Determine the [x, y] coordinate at the center of the cell enclosing the given text.  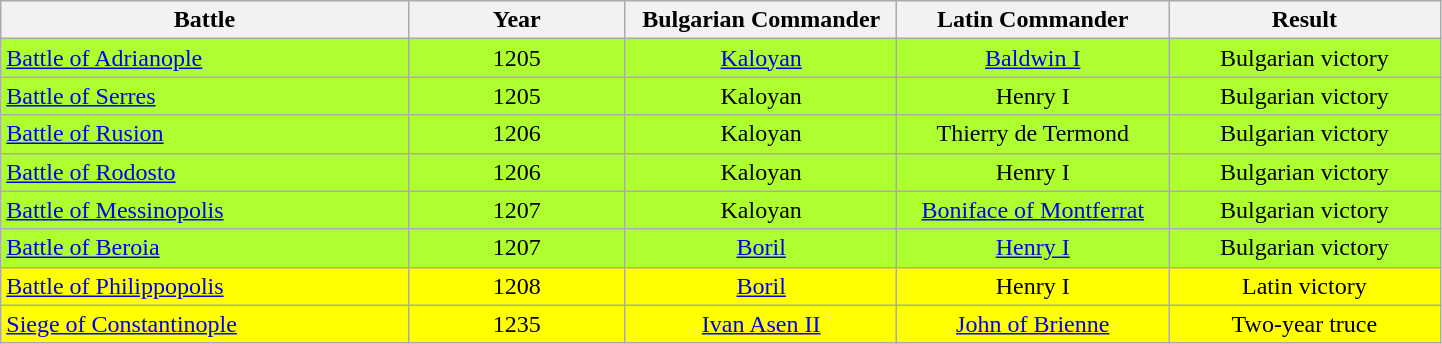
Battle of Rusion [204, 134]
Battle of Serres [204, 96]
Battle of Philippopolis [204, 286]
Bulgarian Commander [761, 20]
Battle of Rodosto [204, 172]
Thierry de Termond [1033, 134]
Battle of Adrianople [204, 58]
Siege of Constantinople [204, 324]
Battle of Beroia [204, 248]
Year [516, 20]
Result [1305, 20]
Two-year truce [1305, 324]
Battle of Messinopolis [204, 210]
Ivan Asen II [761, 324]
1208 [516, 286]
John of Brienne [1033, 324]
Latin victory [1305, 286]
Boniface of Montferrat [1033, 210]
1235 [516, 324]
Baldwin I [1033, 58]
Battle [204, 20]
Latin Commander [1033, 20]
